Provide the (x, y) coordinate of the cell's center where the given text is located.  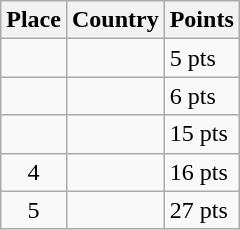
Country (115, 20)
27 pts (202, 210)
15 pts (202, 134)
5 pts (202, 58)
Place (34, 20)
5 (34, 210)
16 pts (202, 172)
Points (202, 20)
4 (34, 172)
6 pts (202, 96)
